Extract the (x, y) coordinate from the center of the cell holding the provided text.  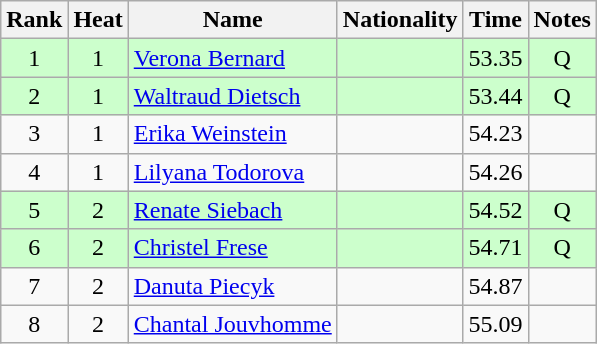
Waltraud Dietsch (232, 96)
54.52 (496, 210)
7 (34, 286)
54.26 (496, 172)
Notes (562, 20)
Lilyana Todorova (232, 172)
Christel Frese (232, 248)
8 (34, 324)
Renate Siebach (232, 210)
Time (496, 20)
54.71 (496, 248)
54.23 (496, 134)
Name (232, 20)
55.09 (496, 324)
54.87 (496, 286)
3 (34, 134)
4 (34, 172)
5 (34, 210)
Rank (34, 20)
Nationality (400, 20)
Chantal Jouvhomme (232, 324)
6 (34, 248)
53.35 (496, 58)
Erika Weinstein (232, 134)
53.44 (496, 96)
Heat (98, 20)
Verona Bernard (232, 58)
Danuta Piecyk (232, 286)
